From the cell containing the given text, extract its center point as [x, y] coordinate. 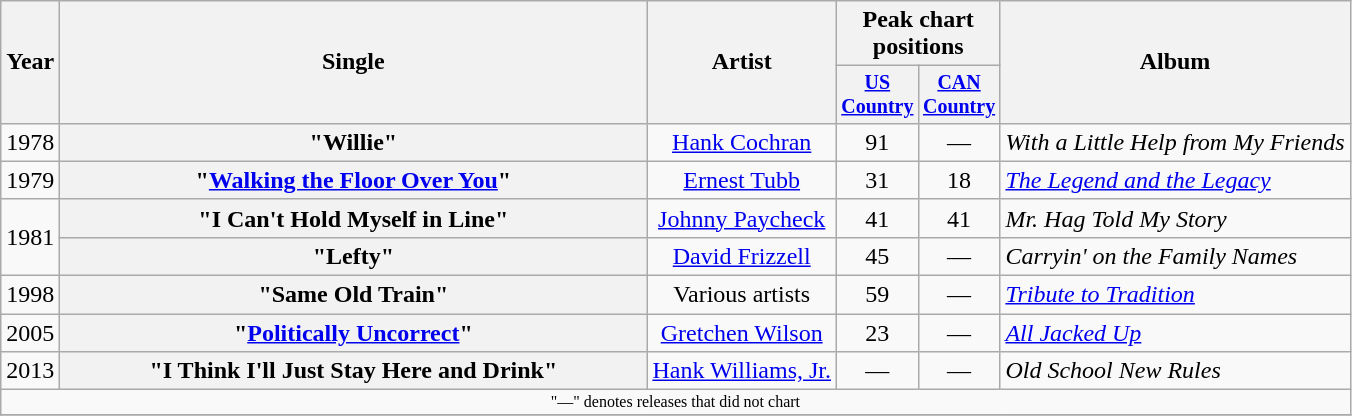
Johnny Paycheck [742, 218]
Ernest Tubb [742, 180]
Old School New Rules [1175, 371]
Various artists [742, 295]
All Jacked Up [1175, 333]
"I Can't Hold Myself in Line" [354, 218]
2013 [30, 371]
Album [1175, 62]
Year [30, 62]
"—" denotes releases that did not chart [676, 402]
23 [878, 333]
"Walking the Floor Over You" [354, 180]
The Legend and the Legacy [1175, 180]
"Lefty" [354, 256]
Hank Williams, Jr. [742, 371]
US Country [878, 94]
1981 [30, 237]
91 [878, 142]
"I Think I'll Just Stay Here and Drink" [354, 371]
Single [354, 62]
"Same Old Train" [354, 295]
Gretchen Wilson [742, 333]
David Frizzell [742, 256]
Mr. Hag Told My Story [1175, 218]
Hank Cochran [742, 142]
2005 [30, 333]
Carryin' on the Family Names [1175, 256]
Artist [742, 62]
1998 [30, 295]
31 [878, 180]
CAN Country [959, 94]
1978 [30, 142]
With a Little Help from My Friends [1175, 142]
18 [959, 180]
Peak chartpositions [918, 34]
"Politically Uncorrect" [354, 333]
1979 [30, 180]
59 [878, 295]
45 [878, 256]
"Willie" [354, 142]
Tribute to Tradition [1175, 295]
